For the text-containing cell, return its midpoint in (X, Y) coordinate format. 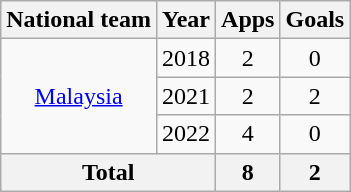
Malaysia (79, 96)
Apps (248, 20)
Goals (315, 20)
2018 (186, 58)
8 (248, 172)
Year (186, 20)
2021 (186, 96)
Total (108, 172)
National team (79, 20)
2022 (186, 134)
4 (248, 134)
